Detect which cell encompasses the target text, then output its [x, y] center coordinate. 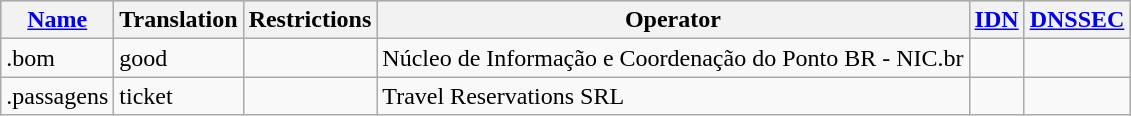
good [178, 58]
.bom [58, 58]
Núcleo de Informação e Coordenação do Ponto BR - NIC.br [673, 58]
.passagens [58, 96]
Name [58, 20]
Operator [673, 20]
Travel Reservations SRL [673, 96]
Translation [178, 20]
DNSSEC [1077, 20]
ticket [178, 96]
IDN [996, 20]
Restrictions [310, 20]
